Search for the cell housing the specified text and yield its (x, y) center coordinate. 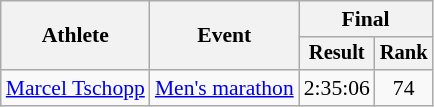
Athlete (76, 36)
74 (404, 88)
Result (337, 54)
Event (224, 36)
Final (366, 19)
Rank (404, 54)
2:35:06 (337, 88)
Men's marathon (224, 88)
Marcel Tschopp (76, 88)
